Output the [X, Y] coordinate of the center of the cell containing the given text.  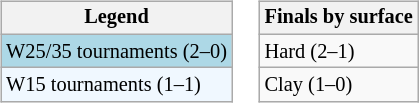
Clay (1–0) [339, 85]
W25/35 tournaments (2–0) [116, 51]
W15 tournaments (1–1) [116, 85]
Finals by surface [339, 18]
Hard (2–1) [339, 51]
Legend [116, 18]
